Pinpoint the cell where the given text exists, returning its (X, Y) midpoint coordinate. 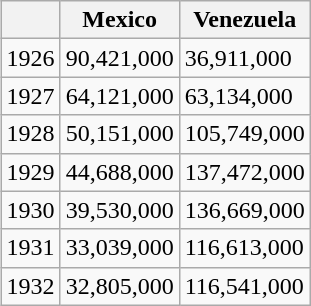
1929 (30, 172)
33,039,000 (120, 248)
137,472,000 (244, 172)
Mexico (120, 20)
1927 (30, 96)
1928 (30, 134)
39,530,000 (120, 210)
1932 (30, 286)
90,421,000 (120, 58)
1926 (30, 58)
116,541,000 (244, 286)
Venezuela (244, 20)
1930 (30, 210)
116,613,000 (244, 248)
64,121,000 (120, 96)
32,805,000 (120, 286)
63,134,000 (244, 96)
50,151,000 (120, 134)
136,669,000 (244, 210)
1931 (30, 248)
105,749,000 (244, 134)
36,911,000 (244, 58)
44,688,000 (120, 172)
